From the cell containing the given text, extract its center point as [X, Y] coordinate. 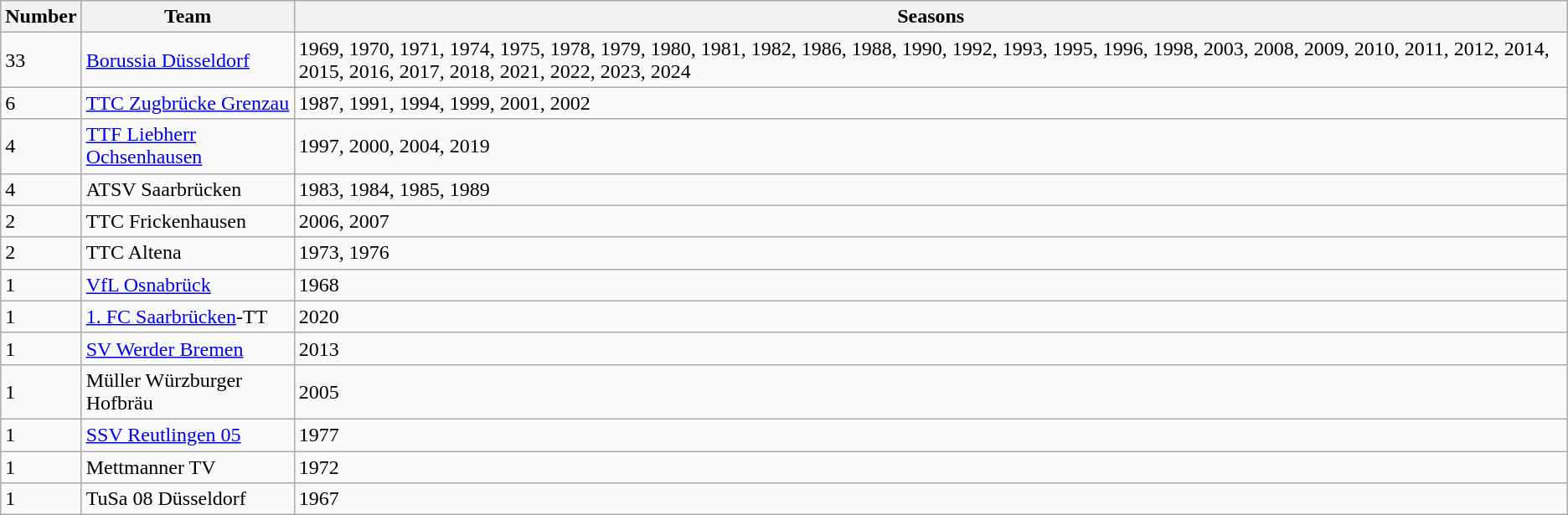
SV Werder Bremen [188, 348]
Number [41, 17]
2005 [931, 392]
ATSV Saarbrücken [188, 189]
1973, 1976 [931, 253]
TTC Zugbrücke Grenzau [188, 103]
1. FC Saarbrücken-TT [188, 317]
Borussia Düsseldorf [188, 60]
SSV Reutlingen 05 [188, 435]
2020 [931, 317]
1983, 1984, 1985, 1989 [931, 189]
Müller Würzburger Hofbräu [188, 392]
1987, 1991, 1994, 1999, 2001, 2002 [931, 103]
Mettmanner TV [188, 466]
1997, 2000, 2004, 2019 [931, 146]
6 [41, 103]
1968 [931, 285]
TTC Altena [188, 253]
TTC Frickenhausen [188, 221]
2006, 2007 [931, 221]
TuSa 08 Düsseldorf [188, 499]
Team [188, 17]
VfL Osnabrück [188, 285]
33 [41, 60]
1967 [931, 499]
Seasons [931, 17]
1972 [931, 466]
1977 [931, 435]
TTF Liebherr Ochsenhausen [188, 146]
2013 [931, 348]
